Detect which cell encompasses the target text, then output its (X, Y) center coordinate. 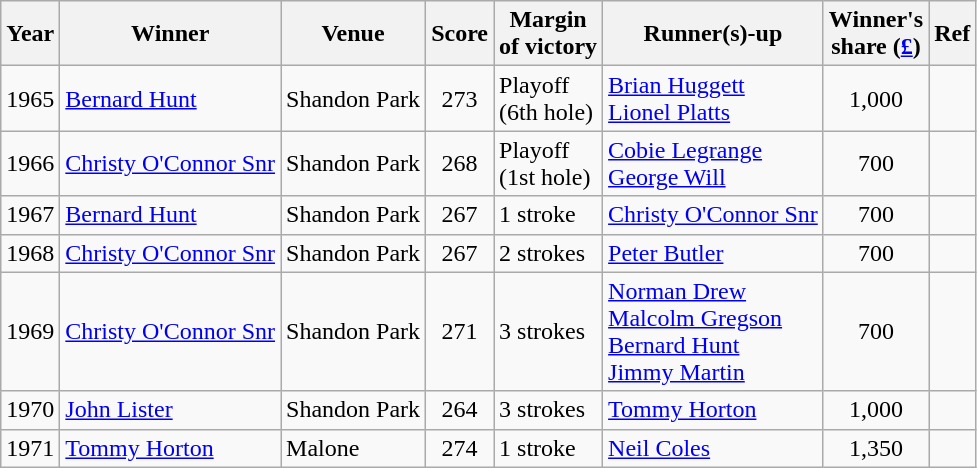
Cobie Legrange George Will (714, 164)
2 strokes (548, 253)
1,350 (876, 448)
Score (460, 34)
1967 (30, 215)
Brian Huggett Lionel Platts (714, 98)
1971 (30, 448)
271 (460, 332)
Neil Coles (714, 448)
Marginof victory (548, 34)
Peter Butler (714, 253)
264 (460, 410)
274 (460, 448)
1969 (30, 332)
Runner(s)-up (714, 34)
1965 (30, 98)
Year (30, 34)
268 (460, 164)
Malone (354, 448)
273 (460, 98)
Venue (354, 34)
Winner'sshare (£) (876, 34)
1970 (30, 410)
John Lister (170, 410)
1968 (30, 253)
Ref (952, 34)
Playoff(1st hole) (548, 164)
1966 (30, 164)
Norman Drew Malcolm Gregson Bernard Hunt Jimmy Martin (714, 332)
Playoff(6th hole) (548, 98)
Winner (170, 34)
